Provide the [x, y] coordinate of the cell's center where the given text is located.  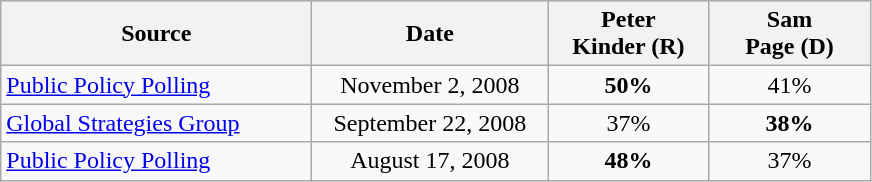
SamPage (D) [790, 34]
48% [628, 161]
38% [790, 123]
November 2, 2008 [430, 85]
41% [790, 85]
Global Strategies Group [156, 123]
50% [628, 85]
Date [430, 34]
PeterKinder (R) [628, 34]
August 17, 2008 [430, 161]
Source [156, 34]
September 22, 2008 [430, 123]
